Determine the (x, y) coordinate at the center of the cell enclosing the given text.  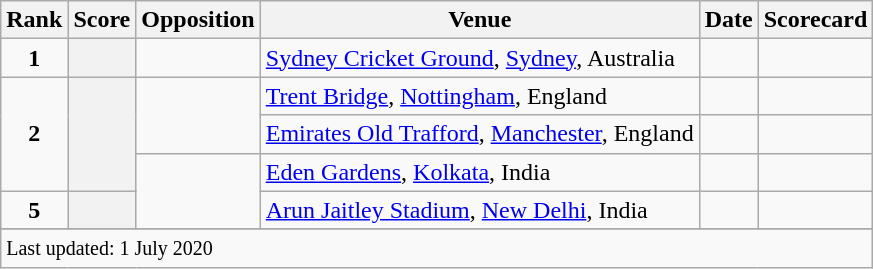
2 (34, 134)
Scorecard (816, 20)
Opposition (198, 20)
1 (34, 58)
Venue (480, 20)
Sydney Cricket Ground, Sydney, Australia (480, 58)
Date (728, 20)
Emirates Old Trafford, Manchester, England (480, 134)
Trent Bridge, Nottingham, England (480, 96)
Eden Gardens, Kolkata, India (480, 172)
Score (102, 20)
5 (34, 210)
Last updated: 1 July 2020 (437, 248)
Arun Jaitley Stadium, New Delhi, India (480, 210)
Rank (34, 20)
